Locate the cell with the specified text and output its [x, y] center coordinate. 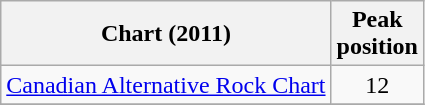
Canadian Alternative Rock Chart [166, 85]
12 [377, 85]
Chart (2011) [166, 34]
Peakposition [377, 34]
